Return [X, Y] of the center of cell containing provided text 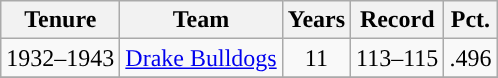
Record [398, 20]
.496 [470, 58]
Pct. [470, 20]
Years [316, 20]
Drake Bulldogs [201, 58]
113–115 [398, 58]
11 [316, 58]
1932–1943 [60, 58]
Team [201, 20]
Tenure [60, 20]
